Return the [x, y] coordinate for the center point of the cell that contains the specified text.  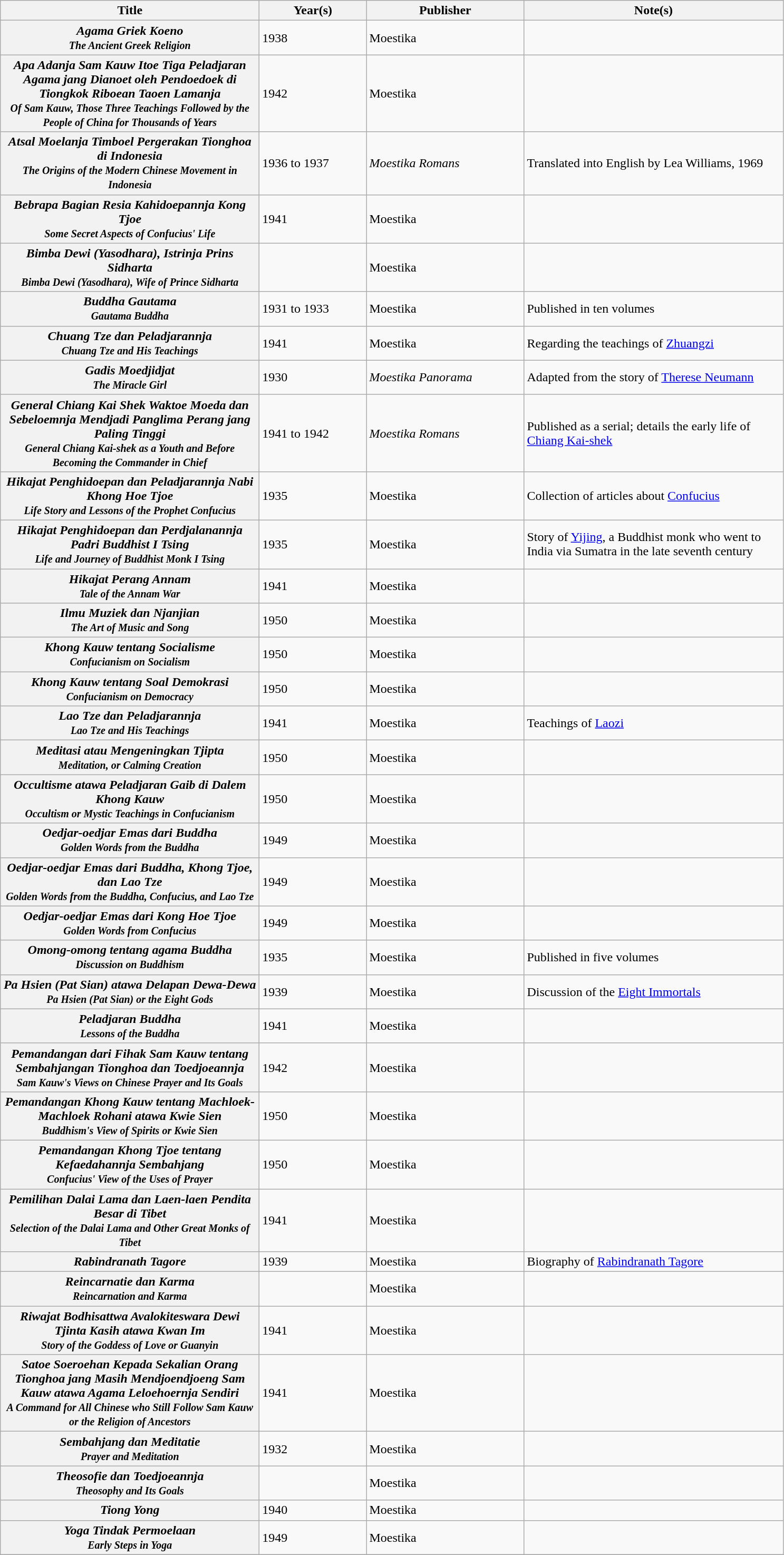
Theosofie dan ToedjoeannjaTheosophy and Its Goals [130, 1483]
Publisher [445, 11]
1930 [313, 378]
Moestika Panorama [445, 378]
1938 [313, 38]
Oedjar-oedjar Emas dari BuddhaGolden Words from the Buddha [130, 841]
Biography of Rabindranath Tagore [654, 1262]
Peladjaran BuddhaLessons of the Buddha [130, 1026]
Khong Kauw tentang Soal DemokrasiConfucianism on Democracy [130, 689]
1941 to 1942 [313, 433]
Pemandangan Khong Kauw tentang Machloek-Machloek Rohani atawa Kwie SienBuddhism's View of Spirits or Kwie Sien [130, 1116]
Teachings of Laozi [654, 723]
Reincarnatie dan KarmaReincarnation and Karma [130, 1289]
Hikajat Perang AnnamTale of the Annam War [130, 585]
1932 [313, 1449]
Collection of articles about Confucius [654, 496]
Meditasi atau Mengeningkan TjiptaMeditation, or Calming Creation [130, 757]
Year(s) [313, 11]
Published in ten volumes [654, 309]
Published in five volumes [654, 958]
1931 to 1933 [313, 309]
Adapted from the story of Therese Neumann [654, 378]
Lao Tze dan PeladjarannjaLao Tze and His Teachings [130, 723]
Oedjar-oedjar Emas dari Buddha, Khong Tjoe, dan Lao TzeGolden Words from the Buddha, Confucius, and Lao Tze [130, 882]
Hikajat Penghidoepan dan Perdjalanannja Padri Buddhist I TsingLife and Journey of Buddhist Monk I Tsing [130, 544]
Atsal Moelanja Timboel Pergerakan Tionghoa di IndonesiaThe Origins of the Modern Chinese Movement in Indonesia [130, 163]
Tiong Yong [130, 1510]
Riwajat Bodhisattwa Avalokiteswara Dewi Tjinta Kasih atawa Kwan ImStory of the Goddess of Love or Guanyin [130, 1330]
Occultisme atawa Peladjaran Gaib di Dalem Khong KauwOccultism or Mystic Teachings in Confucianism [130, 799]
Rabindranath Tagore [130, 1262]
Ilmu Muziek dan NjanjianThe Art of Music and Song [130, 620]
Omong-omong tentang agama BuddhaDiscussion on Buddhism [130, 958]
Bebrapa Bagian Resia Kahidoepannja Kong TjoeSome Secret Aspects of Confucius' Life [130, 219]
Khong Kauw tentang SocialismeConfucianism on Socialism [130, 655]
Pa Hsien (Pat Sian) atawa Delapan Dewa-DewaPa Hsien (Pat Sian) or the Eight Gods [130, 991]
Story of Yijing, a Buddhist monk who went to India via Sumatra in the late seventh century [654, 544]
Agama Griek KoenoThe Ancient Greek Religion [130, 38]
Hikajat Penghidoepan dan Peladjarannja Nabi Khong Hoe TjoeLife Story and Lessons of the Prophet Confucius [130, 496]
1936 to 1937 [313, 163]
Yoga Tindak PermoelaanEarly Steps in Yoga [130, 1538]
Gadis MoedjidjatThe Miracle Girl [130, 378]
Pemandangan dari Fihak Sam Kauw tentang Sembahjangan Tionghoa dan ToedjoeannjaSam Kauw's Views on Chinese Prayer and Its Goals [130, 1067]
Bimba Dewi (Yasodhara), Istrinja Prins SidhartaBimba Dewi (Yasodhara), Wife of Prince Sidharta [130, 267]
Title [130, 11]
Sembahjang dan MeditatiePrayer and Meditation [130, 1449]
Translated into English by Lea Williams, 1969 [654, 163]
Pemandangan Khong Tjoe tentang Kefaedahannja SembahjangConfucius' View of the Uses of Prayer [130, 1164]
Oedjar-oedjar Emas dari Kong Hoe TjoeGolden Words from Confucius [130, 923]
Buddha GautamaGautama Buddha [130, 309]
Published as a serial; details the early life of Chiang Kai-shek [654, 433]
Chuang Tze dan PeladjarannjaChuang Tze and His Teachings [130, 343]
Discussion of the Eight Immortals [654, 991]
1940 [313, 1510]
Note(s) [654, 11]
Pemilihan Dalai Lama dan Laen-laen Pendita Besar di TibetSelection of the Dalai Lama and Other Great Monks of Tibet [130, 1220]
Regarding the teachings of Zhuangzi [654, 343]
